Return the [x, y] coordinate for the center point of the cell that contains the specified text.  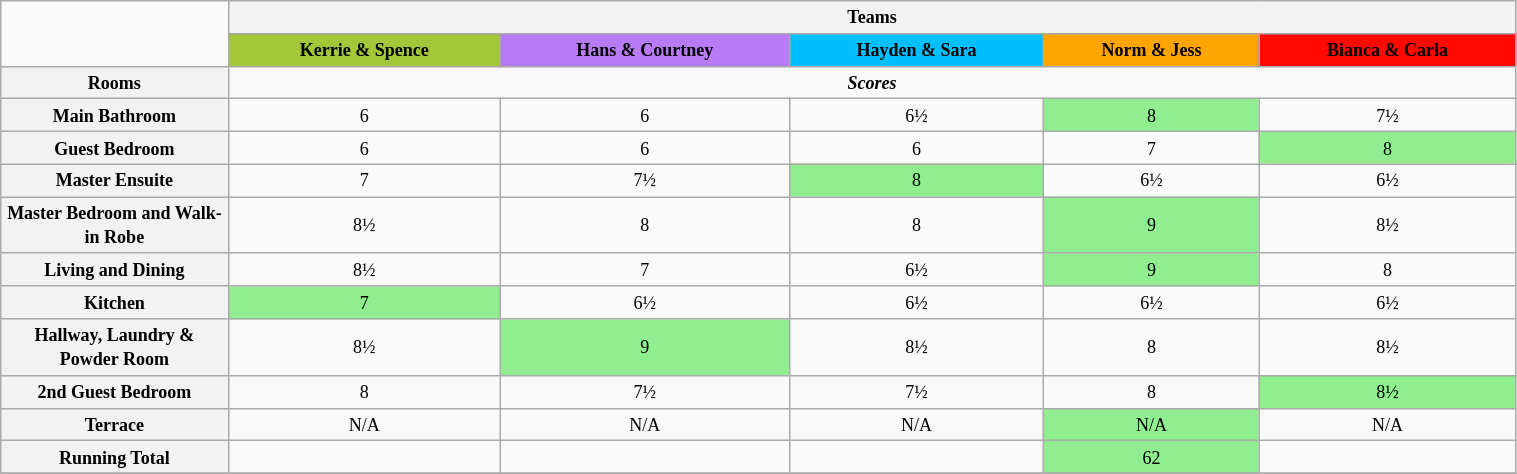
Hans & Courtney [646, 50]
Living and Dining [114, 270]
Kitchen [114, 302]
Guest Bedroom [114, 148]
Terrace [114, 424]
Hayden & Sara [916, 50]
Rooms [114, 82]
Master Ensuite [114, 180]
Scores [872, 82]
Bianca & Carla [1388, 50]
62 [1152, 458]
Running Total [114, 458]
Norm & Jess [1152, 50]
Teams [872, 18]
2nd Guest Bedroom [114, 392]
Hallway, Laundry & Powder Room [114, 348]
Master Bedroom and Walk-in Robe [114, 226]
Kerrie & Spence [364, 50]
Main Bathroom [114, 116]
